Return the (X, Y) coordinate for the center point of the cell that contains the specified text.  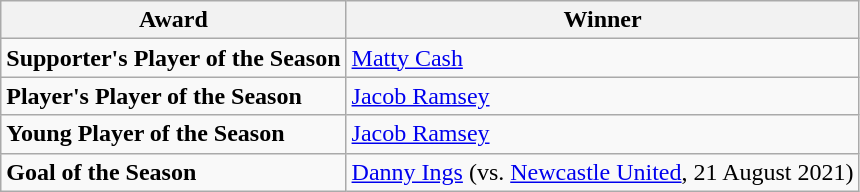
Award (174, 20)
Winner (602, 20)
Player's Player of the Season (174, 96)
Danny Ings (vs. Newcastle United, 21 August 2021) (602, 172)
Goal of the Season (174, 172)
Matty Cash (602, 58)
Young Player of the Season (174, 134)
Supporter's Player of the Season (174, 58)
